Return (x, y) of the center of cell containing provided text 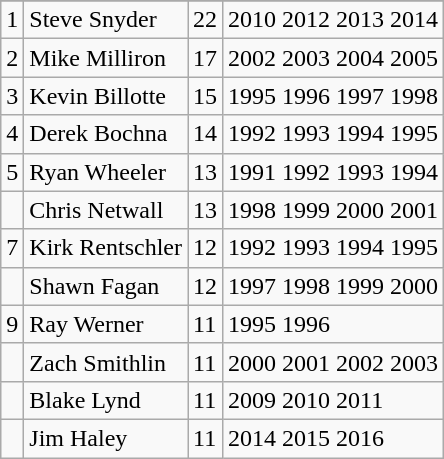
1991 1992 1993 1994 (334, 172)
15 (206, 96)
Blake Lynd (106, 400)
7 (12, 248)
3 (12, 96)
1997 1998 1999 2000 (334, 286)
2009 2010 2011 (334, 400)
Kirk Rentschler (106, 248)
Shawn Fagan (106, 286)
2002 2003 2004 2005 (334, 58)
Ray Werner (106, 324)
Derek Bochna (106, 134)
4 (12, 134)
2010 2012 2013 2014 (334, 20)
1998 1999 2000 2001 (334, 210)
1995 1996 1997 1998 (334, 96)
14 (206, 134)
Mike Milliron (106, 58)
17 (206, 58)
Jim Haley (106, 438)
1995 1996 (334, 324)
Kevin Billotte (106, 96)
9 (12, 324)
Chris Netwall (106, 210)
22 (206, 20)
2 (12, 58)
2014 2015 2016 (334, 438)
Steve Snyder (106, 20)
Ryan Wheeler (106, 172)
1 (12, 20)
Zach Smithlin (106, 362)
5 (12, 172)
2000 2001 2002 2003 (334, 362)
